Scan for the cell matching the given text and deliver its [x, y] coordinate at center. 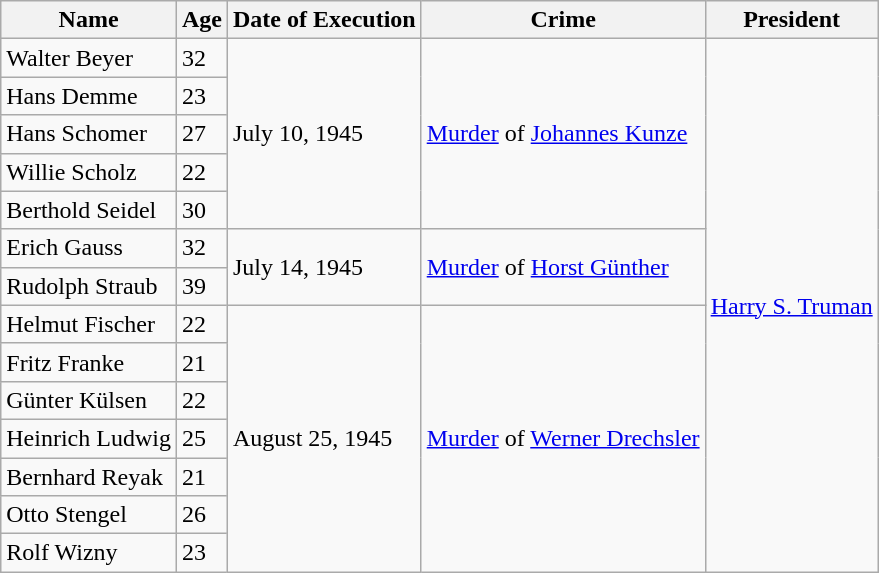
President [792, 20]
Rolf Wizny [89, 553]
26 [202, 515]
Harry S. Truman [792, 306]
July 10, 1945 [324, 134]
Bernhard Reyak [89, 477]
Günter Külsen [89, 400]
Murder of Werner Drechsler [563, 438]
Hans Demme [89, 96]
Otto Stengel [89, 515]
Erich Gauss [89, 248]
Murder of Horst Günther [563, 267]
Walter Beyer [89, 58]
Heinrich Ludwig [89, 438]
Name [89, 20]
Helmut Fischer [89, 324]
39 [202, 286]
Age [202, 20]
27 [202, 134]
Date of Execution [324, 20]
Hans Schomer [89, 134]
Murder of Johannes Kunze [563, 134]
25 [202, 438]
July 14, 1945 [324, 267]
Willie Scholz [89, 172]
Crime [563, 20]
Fritz Franke [89, 362]
August 25, 1945 [324, 438]
Berthold Seidel [89, 210]
30 [202, 210]
Rudolph Straub [89, 286]
